Pinpoint the cell where the given text exists, returning its [X, Y] midpoint coordinate. 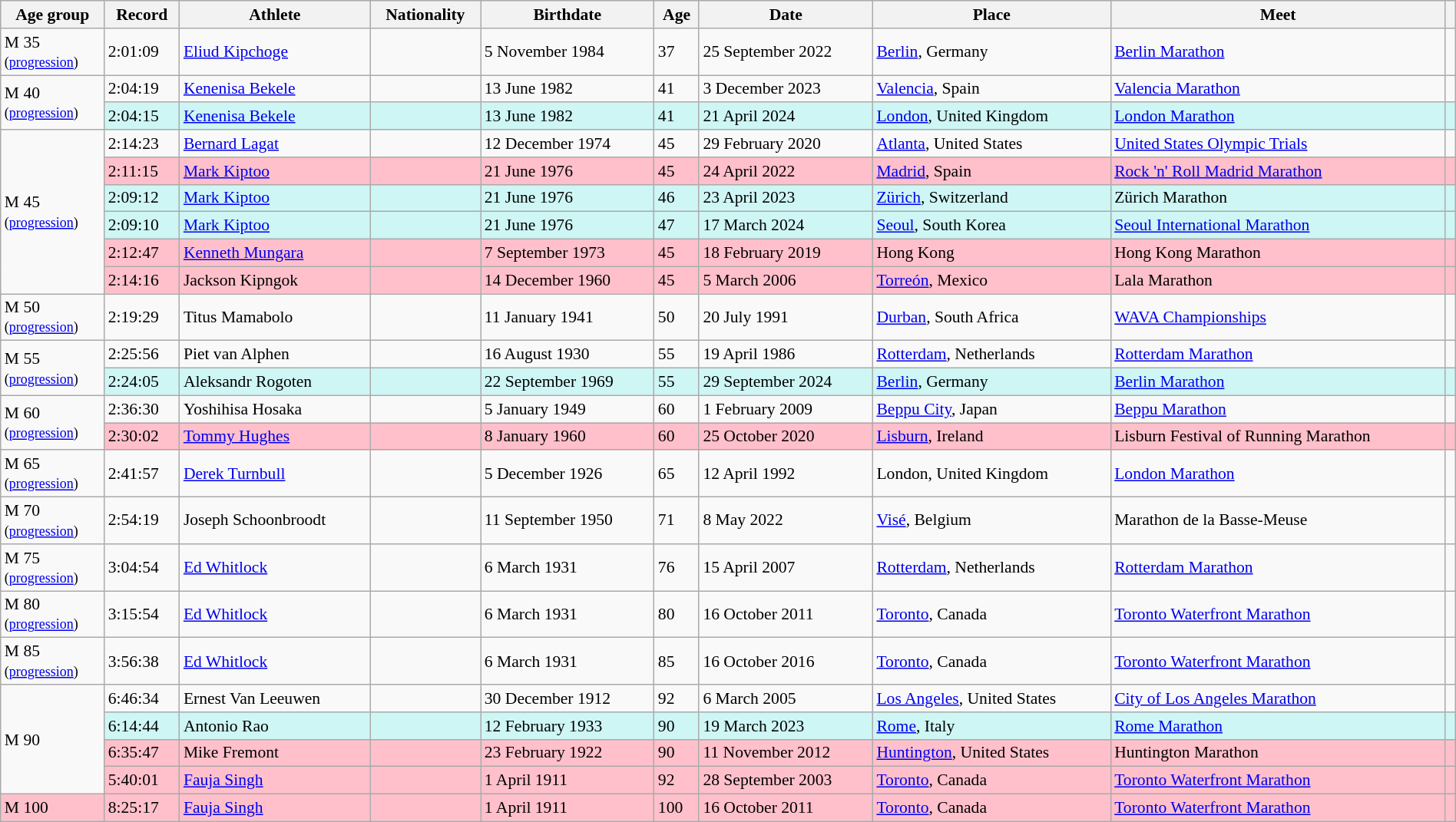
24 April 2022 [786, 171]
25 October 2020 [786, 437]
Age [677, 15]
Valencia Marathon [1278, 89]
2:36:30 [142, 409]
5 January 1949 [568, 409]
2:41:57 [142, 474]
Lisburn Festival of Running Marathon [1278, 437]
2:54:19 [142, 520]
65 [677, 474]
M 70 (progression) [52, 520]
2:24:05 [142, 382]
3 December 2023 [786, 89]
2:09:12 [142, 198]
Zürich, Switzerland [991, 198]
Huntington, United States [991, 753]
19 March 2023 [786, 726]
8:25:17 [142, 808]
14 December 1960 [568, 280]
City of Los Angeles Marathon [1278, 698]
M 45 (progression) [52, 212]
8 January 1960 [568, 437]
23 April 2023 [786, 198]
18 February 2019 [786, 253]
12 April 1992 [786, 474]
M 85 (progression) [52, 662]
Birthdate [568, 15]
12 December 1974 [568, 144]
Rome Marathon [1278, 726]
Durban, South Africa [991, 318]
United States Olympic Trials [1278, 144]
5 November 1984 [568, 52]
6:14:44 [142, 726]
Titus Mamabolo [275, 318]
M 100 [52, 808]
5:40:01 [142, 781]
3:15:54 [142, 614]
Los Angeles, United States [991, 698]
50 [677, 318]
2:12:47 [142, 253]
M 75 (progression) [52, 568]
3:04:54 [142, 568]
Ernest Van Leeuwen [275, 698]
2:25:56 [142, 355]
Hong Kong [991, 253]
Atlanta, United States [991, 144]
Aleksandr Rogoten [275, 382]
WAVA Championships [1278, 318]
17 March 2024 [786, 226]
Mike Fremont [275, 753]
Torreón, Mexico [991, 280]
Joseph Schoonbroodt [275, 520]
Date [786, 15]
30 December 1912 [568, 698]
M 50 (progression) [52, 318]
5 December 1926 [568, 474]
2:09:10 [142, 226]
11 January 1941 [568, 318]
Lisburn, Ireland [991, 437]
12 February 1933 [568, 726]
M 40 (progression) [52, 103]
Piet van Alphen [275, 355]
71 [677, 520]
M 55 (progression) [52, 368]
Nationality [425, 15]
Lala Marathon [1278, 280]
Seoul, South Korea [991, 226]
Tommy Hughes [275, 437]
2:01:09 [142, 52]
M 60 (progression) [52, 422]
Zürich Marathon [1278, 198]
M 90 [52, 739]
Marathon de la Basse-Meuse [1278, 520]
19 April 1986 [786, 355]
29 September 2024 [786, 382]
23 February 1922 [568, 753]
22 September 1969 [568, 382]
Derek Turnbull [275, 474]
Visé, Belgium [991, 520]
85 [677, 662]
37 [677, 52]
16 August 1930 [568, 355]
Eliud Kipchoge [275, 52]
Bernard Lagat [275, 144]
8 May 2022 [786, 520]
25 September 2022 [786, 52]
6:46:34 [142, 698]
2:14:23 [142, 144]
Record [142, 15]
20 July 1991 [786, 318]
Rome, Italy [991, 726]
2:11:15 [142, 171]
Age group [52, 15]
2:19:29 [142, 318]
15 April 2007 [786, 568]
Seoul International Marathon [1278, 226]
Place [991, 15]
Yoshihisa Hosaka [275, 409]
2:04:15 [142, 117]
11 November 2012 [786, 753]
3:56:38 [142, 662]
2:14:16 [142, 280]
2:04:19 [142, 89]
Kenneth Mungara [275, 253]
16 October 2016 [786, 662]
Antonio Rao [275, 726]
46 [677, 198]
Beppu City, Japan [991, 409]
11 September 1950 [568, 520]
Rock 'n' Roll Madrid Marathon [1278, 171]
M 35 (progression) [52, 52]
Beppu Marathon [1278, 409]
M 65 (progression) [52, 474]
Jackson Kipngok [275, 280]
5 March 2006 [786, 280]
7 September 1973 [568, 253]
Madrid, Spain [991, 171]
80 [677, 614]
Huntington Marathon [1278, 753]
21 April 2024 [786, 117]
Athlete [275, 15]
M 80 (progression) [52, 614]
2:30:02 [142, 437]
Meet [1278, 15]
76 [677, 568]
6 March 2005 [786, 698]
28 September 2003 [786, 781]
Valencia, Spain [991, 89]
Hong Kong Marathon [1278, 253]
47 [677, 226]
1 February 2009 [786, 409]
100 [677, 808]
6:35:47 [142, 753]
29 February 2020 [786, 144]
